Search for the cell housing the specified text and yield its (X, Y) center coordinate. 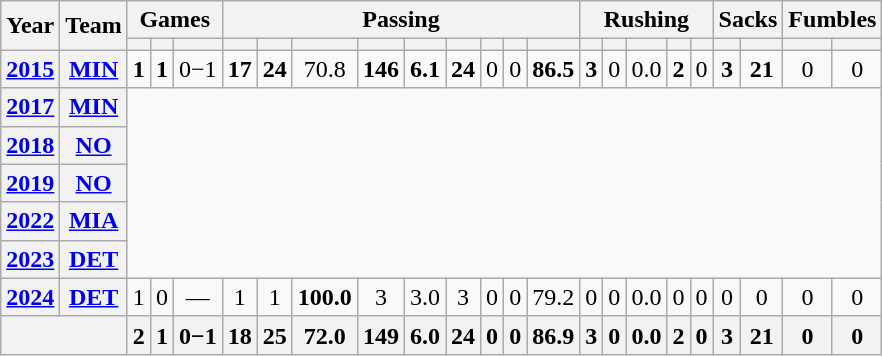
— (198, 297)
70.8 (324, 69)
Passing (401, 20)
2017 (30, 107)
149 (380, 335)
MIA (94, 221)
2023 (30, 259)
72.0 (324, 335)
Sacks (748, 20)
17 (240, 69)
100.0 (324, 297)
2024 (30, 297)
2019 (30, 183)
2022 (30, 221)
Rushing (646, 20)
Fumbles (832, 20)
79.2 (554, 297)
3.0 (424, 297)
18 (240, 335)
86.9 (554, 335)
25 (274, 335)
6.1 (424, 69)
Games (174, 20)
2018 (30, 145)
86.5 (554, 69)
146 (380, 69)
2015 (30, 69)
6.0 (424, 335)
Team (94, 26)
Year (30, 26)
